Extract the [X, Y] coordinate from the center of the cell holding the provided text.  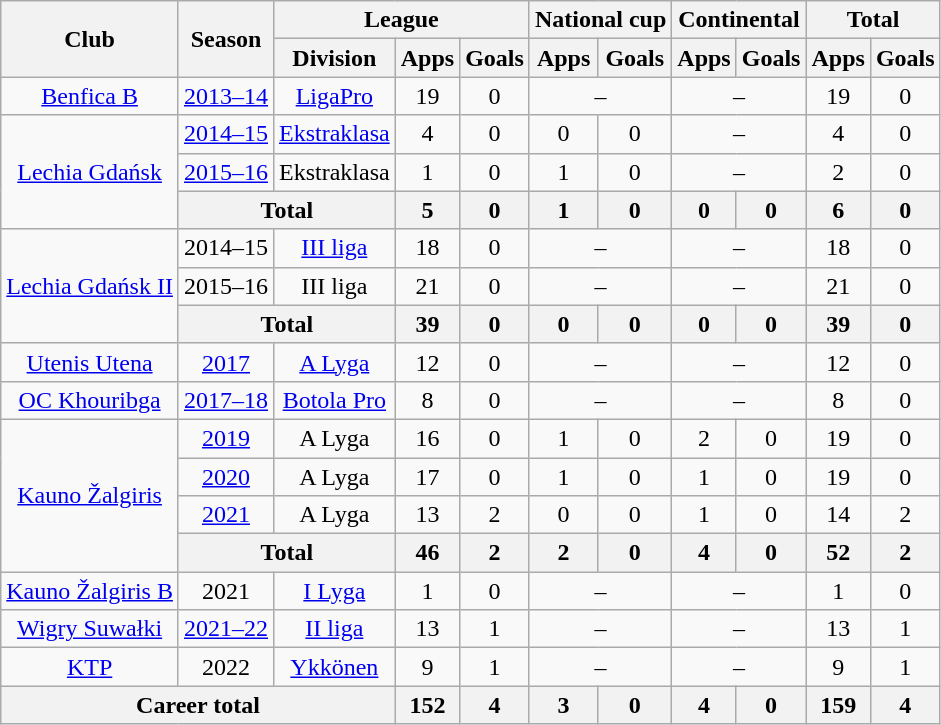
3 [563, 705]
2019 [226, 438]
159 [838, 705]
LigaPro [335, 96]
II liga [335, 629]
2017–18 [226, 400]
OC Khouribga [90, 400]
Club [90, 39]
2020 [226, 477]
Kauno Žalgiris B [90, 591]
2013–14 [226, 96]
5 [427, 210]
46 [427, 553]
League [402, 20]
152 [427, 705]
14 [838, 515]
Lechia Gdańsk [90, 172]
Botola Pro [335, 400]
Wigry Suwałki [90, 629]
I Lyga [335, 591]
Lechia Gdańsk II [90, 286]
Continental [739, 20]
17 [427, 477]
2021–22 [226, 629]
Season [226, 39]
2017 [226, 362]
National cup [600, 20]
6 [838, 210]
Ykkönen [335, 667]
Benfica B [90, 96]
Division [335, 58]
16 [427, 438]
KTP [90, 667]
Kauno Žalgiris [90, 495]
Career total [198, 705]
Utenis Utena [90, 362]
2022 [226, 667]
52 [838, 553]
